For the text-containing cell, return its midpoint in [x, y] coordinate format. 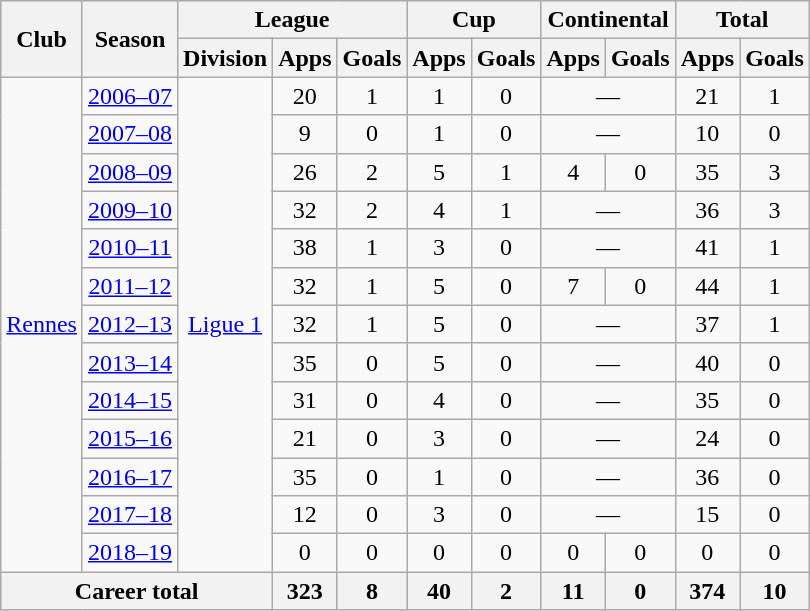
2016–17 [130, 477]
26 [305, 172]
2007–08 [130, 134]
7 [573, 286]
15 [707, 515]
Career total [137, 591]
12 [305, 515]
Cup [474, 20]
Division [226, 58]
2017–18 [130, 515]
374 [707, 591]
2008–09 [130, 172]
Continental [608, 20]
8 [372, 591]
9 [305, 134]
2013–14 [130, 362]
41 [707, 248]
2014–15 [130, 400]
20 [305, 96]
Rennes [42, 324]
2011–12 [130, 286]
2012–13 [130, 324]
Ligue 1 [226, 324]
2009–10 [130, 210]
44 [707, 286]
38 [305, 248]
Total [742, 20]
24 [707, 438]
2006–07 [130, 96]
Season [130, 39]
37 [707, 324]
League [292, 20]
31 [305, 400]
2015–16 [130, 438]
Club [42, 39]
11 [573, 591]
2010–11 [130, 248]
323 [305, 591]
2018–19 [130, 553]
